Extract the [x, y] coordinate from the center of the cell holding the provided text.  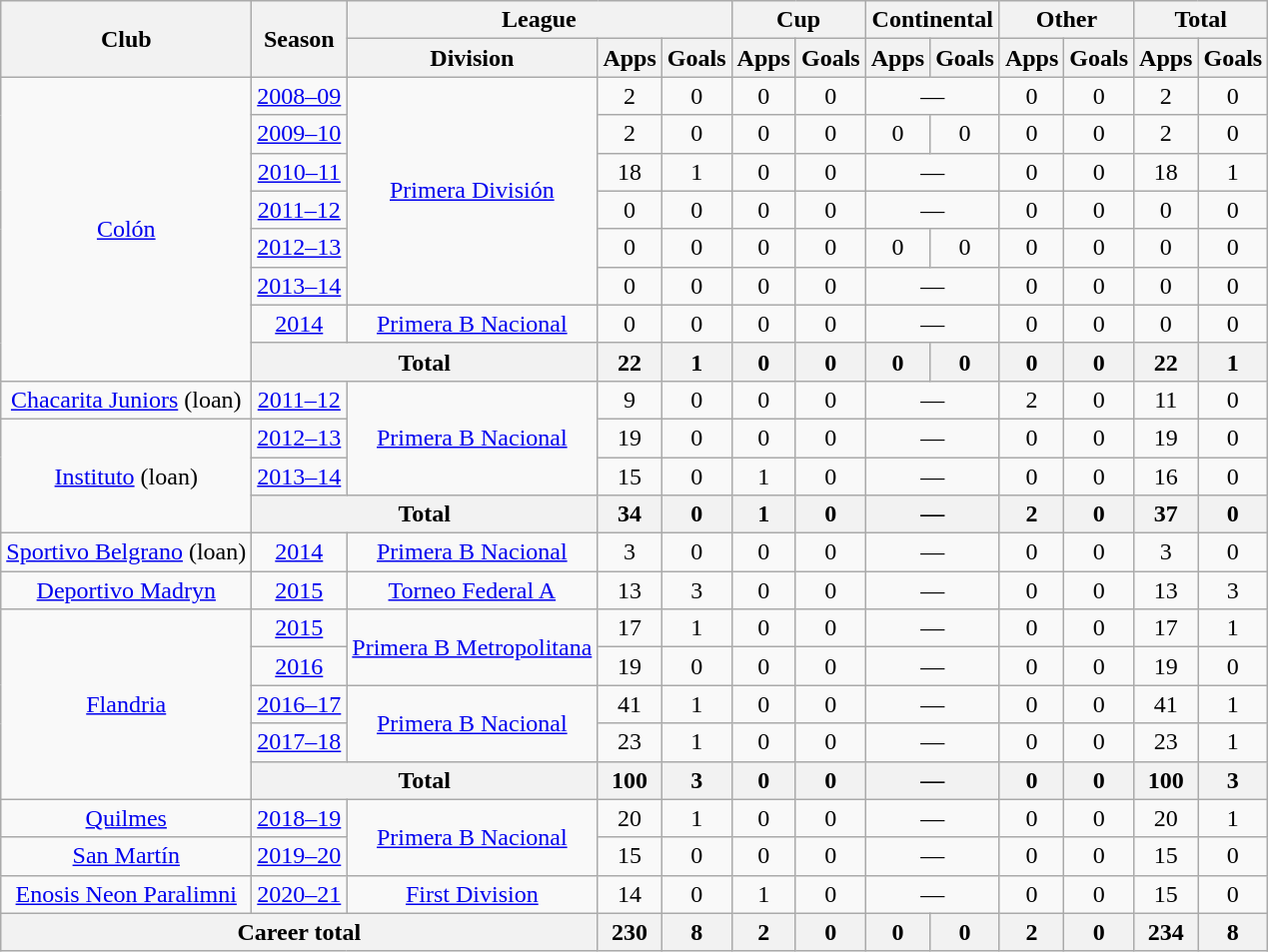
Torneo Federal A [472, 590]
League [540, 20]
Sportivo Belgrano (loan) [126, 552]
Quilmes [126, 818]
Primera B Metropolitana [472, 647]
2009–10 [300, 134]
2018–19 [300, 818]
Cup [798, 20]
2020–21 [300, 894]
11 [1166, 400]
Chacarita Juniors (loan) [126, 400]
2016 [300, 666]
34 [630, 514]
Continental [932, 20]
Club [126, 39]
Division [472, 58]
Flandria [126, 704]
Season [300, 39]
234 [1166, 932]
Primera División [472, 191]
37 [1166, 514]
Career total [300, 932]
Other [1066, 20]
2010–11 [300, 172]
Instituto (loan) [126, 476]
Colón [126, 229]
2019–20 [300, 856]
Enosis Neon Paralimni [126, 894]
9 [630, 400]
230 [630, 932]
2016–17 [300, 704]
2017–18 [300, 742]
Deportivo Madryn [126, 590]
16 [1166, 476]
First Division [472, 894]
14 [630, 894]
San Martín [126, 856]
2008–09 [300, 96]
